Return the [x, y] coordinate for the center point of the cell that contains the specified text.  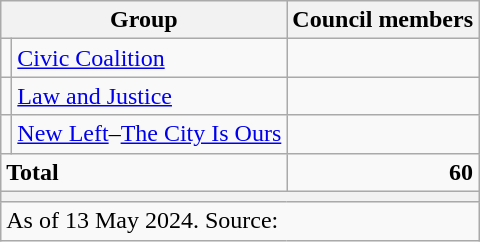
60 [383, 172]
Council members [383, 20]
Law and Justice [150, 96]
Total [144, 172]
Civic Coalition [150, 58]
New Left–The City Is Ours [150, 134]
Group [144, 20]
As of 13 May 2024. Source: [240, 221]
